Search for the cell housing the specified text and yield its (x, y) center coordinate. 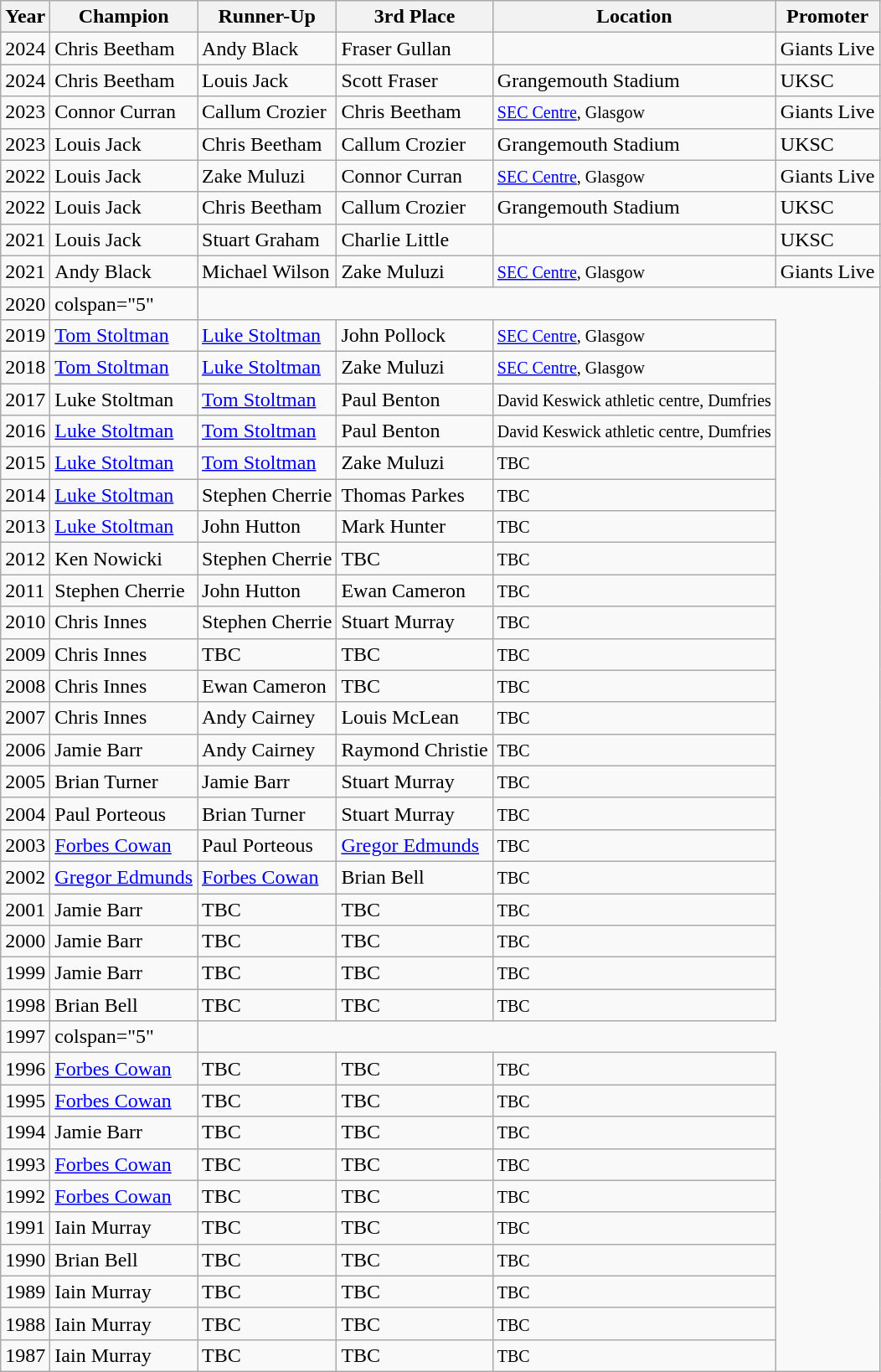
1998 (25, 1005)
2009 (25, 654)
Promoter (827, 17)
Mark Hunter (415, 527)
Champion (124, 17)
2002 (25, 877)
2019 (25, 335)
2011 (25, 591)
Stuart Graham (267, 240)
2015 (25, 463)
Location (634, 17)
Louis McLean (415, 718)
1997 (25, 1037)
2020 (25, 303)
Thomas Parkes (415, 495)
1987 (25, 1355)
3rd Place (415, 17)
John Pollock (415, 335)
2003 (25, 845)
1992 (25, 1196)
1989 (25, 1292)
Scott Fraser (415, 80)
2007 (25, 718)
2004 (25, 813)
Runner-Up (267, 17)
Ken Nowicki (124, 559)
1995 (25, 1101)
2010 (25, 622)
1991 (25, 1228)
Year (25, 17)
1994 (25, 1132)
1990 (25, 1260)
1988 (25, 1323)
2005 (25, 781)
1996 (25, 1069)
2017 (25, 400)
2000 (25, 941)
1999 (25, 973)
2008 (25, 686)
Michael Wilson (267, 271)
2013 (25, 527)
2018 (25, 367)
1993 (25, 1164)
Raymond Christie (415, 750)
2006 (25, 750)
2001 (25, 909)
Fraser Gullan (415, 49)
2012 (25, 559)
2016 (25, 431)
2014 (25, 495)
Charlie Little (415, 240)
